Locate the cell with the specified text and output its (X, Y) center coordinate. 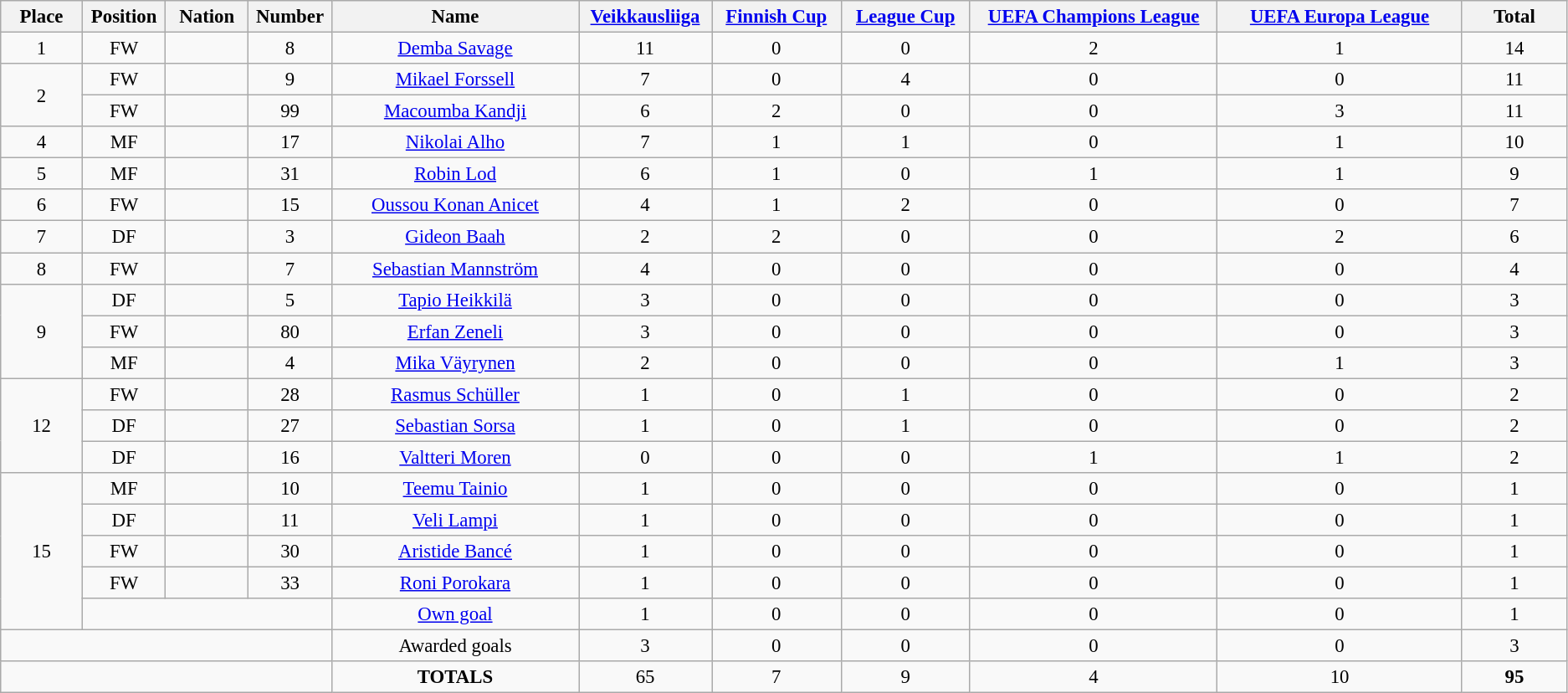
Roni Porokara (455, 583)
Total (1514, 17)
Awarded goals (455, 646)
TOTALS (455, 677)
Veli Lampi (455, 520)
65 (646, 677)
95 (1514, 677)
League Cup (905, 17)
Nation (208, 17)
UEFA Europa League (1340, 17)
Demba Savage (455, 49)
27 (290, 426)
Mika Väyrynen (455, 362)
Name (455, 17)
33 (290, 583)
Own goal (455, 614)
Aristide Bancé (455, 552)
30 (290, 552)
17 (290, 142)
16 (290, 457)
UEFA Champions League (1094, 17)
Sebastian Mannström (455, 269)
Robin Lod (455, 174)
28 (290, 394)
Tapio Heikkilä (455, 300)
80 (290, 331)
Erfan Zeneli (455, 331)
Valtteri Moren (455, 457)
Gideon Baah (455, 237)
Sebastian Sorsa (455, 426)
Place (42, 17)
Mikael Forssell (455, 80)
99 (290, 111)
Position (124, 17)
Number (290, 17)
Veikkausliiga (646, 17)
Macoumba Kandji (455, 111)
Rasmus Schüller (455, 394)
Finnish Cup (776, 17)
31 (290, 174)
Teemu Tainio (455, 489)
12 (42, 425)
Oussou Konan Anicet (455, 205)
Nikolai Alho (455, 142)
14 (1514, 49)
